Detect which cell encompasses the target text, then output its (x, y) center coordinate. 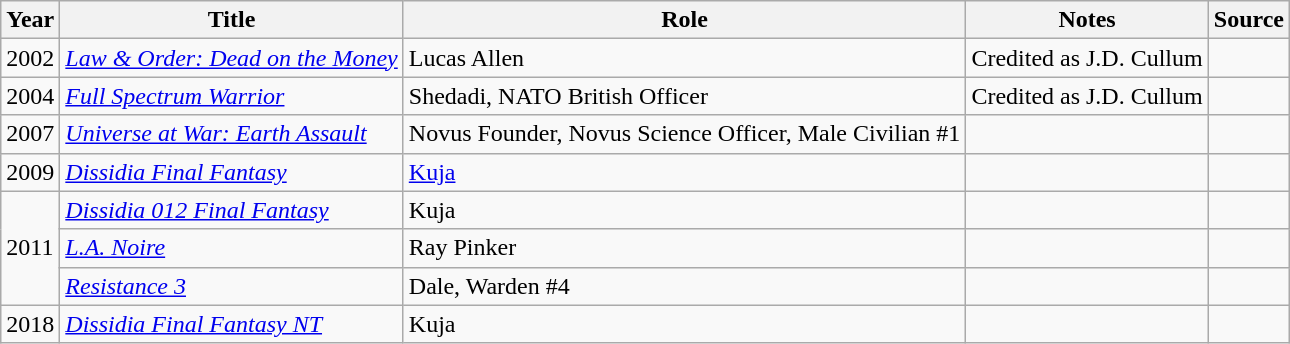
Dissidia 012 Final Fantasy (232, 210)
Role (684, 20)
Full Spectrum Warrior (232, 96)
Source (1248, 20)
2007 (30, 134)
Lucas Allen (684, 58)
Universe at War: Earth Assault (232, 134)
Ray Pinker (684, 248)
Dissidia Final Fantasy NT (232, 324)
2009 (30, 172)
2011 (30, 248)
Year (30, 20)
Dissidia Final Fantasy (232, 172)
L.A. Noire (232, 248)
Dale, Warden #4 (684, 286)
Resistance 3 (232, 286)
Law & Order: Dead on the Money (232, 58)
Title (232, 20)
2002 (30, 58)
Notes (1087, 20)
2004 (30, 96)
2018 (30, 324)
Novus Founder, Novus Science Officer, Male Civilian #1 (684, 134)
Shedadi, NATO British Officer (684, 96)
